Search for the cell housing the specified text and yield its (x, y) center coordinate. 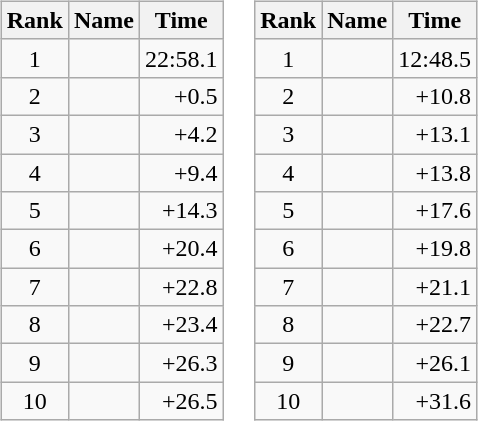
+10.8 (435, 96)
+22.7 (435, 325)
+31.6 (435, 401)
+20.4 (181, 249)
+21.1 (435, 287)
+9.4 (181, 173)
+13.8 (435, 173)
+17.6 (435, 211)
+23.4 (181, 325)
+26.3 (181, 363)
+4.2 (181, 134)
+14.3 (181, 211)
+19.8 (435, 249)
+26.1 (435, 363)
+22.8 (181, 287)
+26.5 (181, 401)
22:58.1 (181, 58)
12:48.5 (435, 58)
+13.1 (435, 134)
+0.5 (181, 96)
